Return the (x, y) coordinate for the center point of the cell that contains the specified text.  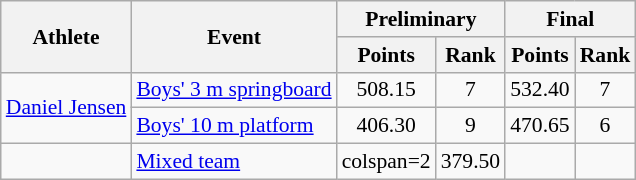
Boys' 10 m platform (234, 126)
Event (234, 36)
9 (470, 126)
Boys' 3 m springboard (234, 90)
532.40 (540, 90)
Mixed team (234, 162)
406.30 (386, 126)
colspan=2 (386, 162)
Daniel Jensen (66, 108)
470.65 (540, 126)
508.15 (386, 90)
Preliminary (422, 19)
379.50 (470, 162)
Athlete (66, 36)
6 (606, 126)
Final (570, 19)
